Pinpoint the cell where the given text exists, returning its [x, y] midpoint coordinate. 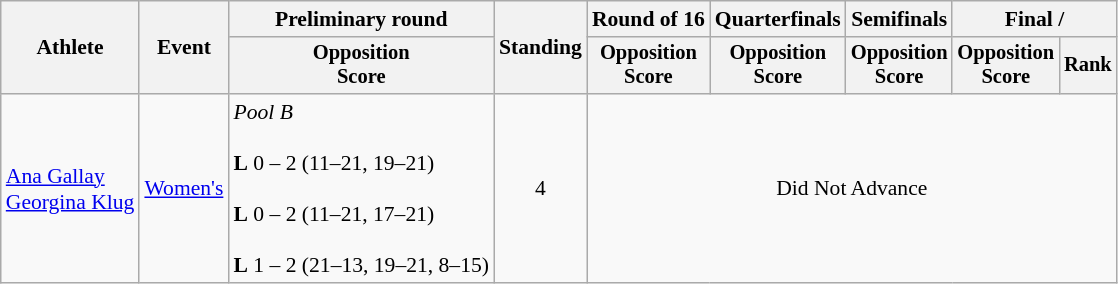
Rank [1088, 66]
Semifinals [900, 19]
Ana GallayGeorgina Klug [70, 188]
Event [184, 48]
Athlete [70, 48]
Quarterfinals [778, 19]
4 [540, 188]
Final / [1034, 19]
Women's [184, 188]
Preliminary round [361, 19]
Round of 16 [648, 19]
Pool BL 0 – 2 (11–21, 19–21)L 0 – 2 (11–21, 17–21)L 1 – 2 (21–13, 19–21, 8–15) [361, 188]
Did Not Advance [852, 188]
Standing [540, 48]
